Extract the (X, Y) coordinate from the center of the cell holding the provided text.  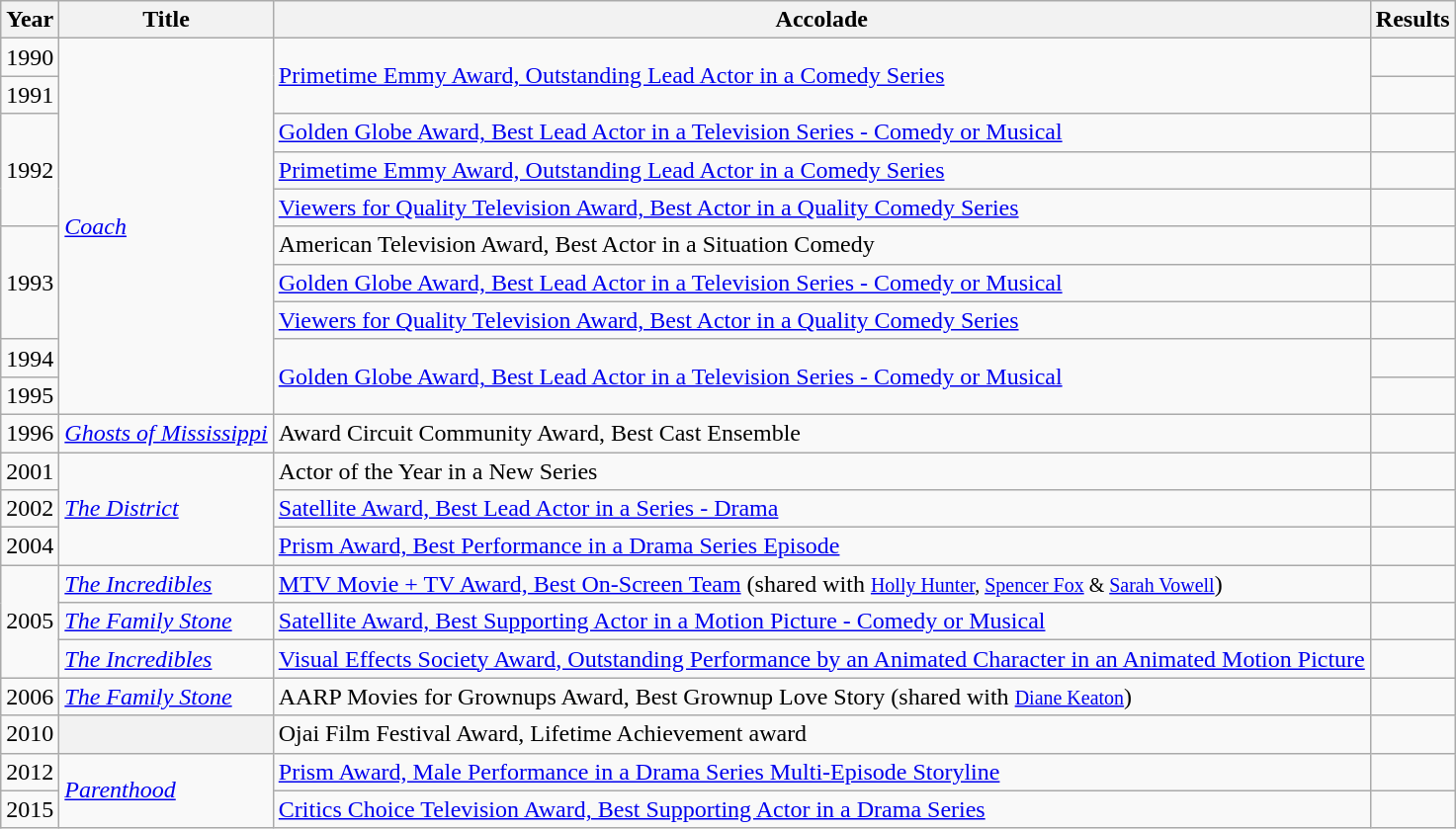
Critics Choice Television Award, Best Supporting Actor in a Drama Series (821, 809)
Title (166, 20)
Satellite Award, Best Lead Actor in a Series - Drama (821, 509)
2006 (30, 697)
Year (30, 20)
American Television Award, Best Actor in a Situation Comedy (821, 245)
Actor of the Year in a New Series (821, 471)
The District (166, 509)
2010 (30, 734)
1993 (30, 283)
Ghosts of Mississippi (166, 433)
1995 (30, 395)
Visual Effects Society Award, Outstanding Performance by an Animated Character in an Animated Motion Picture (821, 659)
Prism Award, Male Performance in a Drama Series Multi-Episode Storyline (821, 772)
2004 (30, 546)
2005 (30, 622)
Prism Award, Best Performance in a Drama Series Episode (821, 546)
Results (1413, 20)
AARP Movies for Grownups Award, Best Grownup Love Story (shared with Diane Keaton) (821, 697)
2002 (30, 509)
Coach (166, 227)
Parenthood (166, 790)
2001 (30, 471)
MTV Movie + TV Award, Best On-Screen Team (shared with Holly Hunter, Spencer Fox & Sarah Vowell) (821, 584)
Ojai Film Festival Award, Lifetime Achievement award (821, 734)
1996 (30, 433)
Accolade (821, 20)
1991 (30, 95)
Satellite Award, Best Supporting Actor in a Motion Picture - Comedy or Musical (821, 622)
2015 (30, 809)
Award Circuit Community Award, Best Cast Ensemble (821, 433)
2012 (30, 772)
1990 (30, 57)
1994 (30, 358)
1992 (30, 170)
